Scan for the cell matching the given text and deliver its (X, Y) coordinate at center. 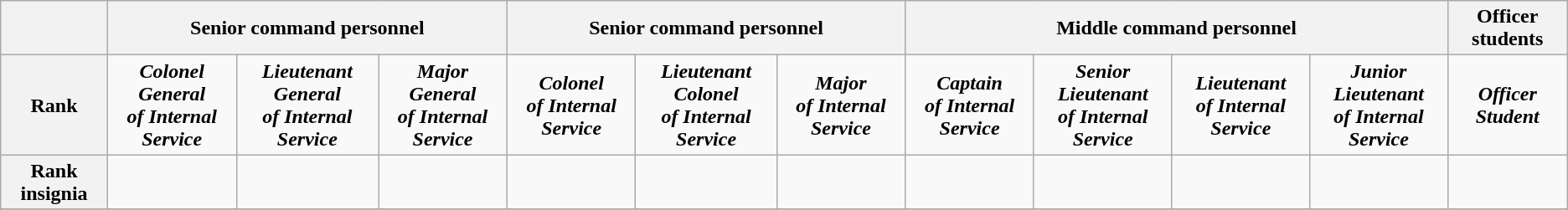
Lieutenant General of Internal Service (307, 105)
Officer students (1508, 28)
Lieutenant Colonel of Internal Service (706, 105)
Rank (54, 105)
Officer Student (1508, 105)
Colonel of Internal Service (571, 105)
Captain of Internal Service (970, 105)
Major General of Internal Service (443, 105)
Colonel General of Internal Service (172, 105)
Middle command personnel (1176, 28)
Rank insignia (54, 182)
Senior Lieutenant of Internal Service (1102, 105)
Lieutenant of Internal Service (1241, 105)
Major of Internal Service (841, 105)
Junior Lieutenant of Internal Service (1379, 105)
